Detect which cell encompasses the target text, then output its [X, Y] center coordinate. 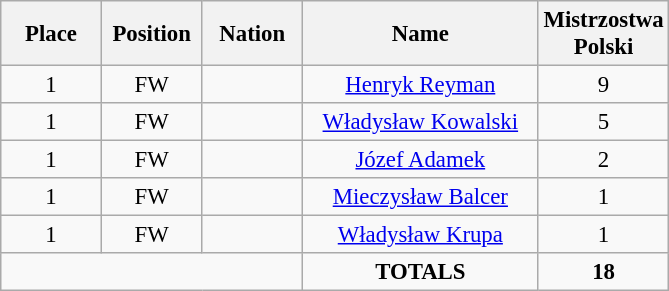
Józef Adamek [421, 160]
Władysław Kowalski [421, 122]
2 [604, 160]
Nation [252, 34]
Name [421, 34]
Henryk Reyman [421, 85]
Mieczysław Balcer [421, 197]
Mistrzostwa Polski [604, 34]
Position [152, 34]
9 [604, 85]
Władysław Krupa [421, 235]
5 [604, 122]
Place [52, 34]
